Search for the cell housing the specified text and yield its [x, y] center coordinate. 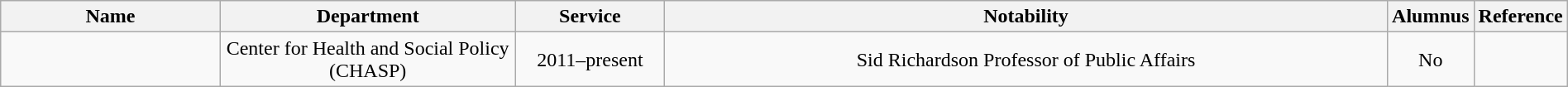
Service [590, 17]
Center for Health and Social Policy (CHASP) [367, 60]
Notability [1026, 17]
Name [111, 17]
Reference [1520, 17]
Sid Richardson Professor of Public Affairs [1026, 60]
Alumnus [1431, 17]
2011–present [590, 60]
Department [367, 17]
No [1431, 60]
